Search for the cell housing the specified text and yield its (X, Y) center coordinate. 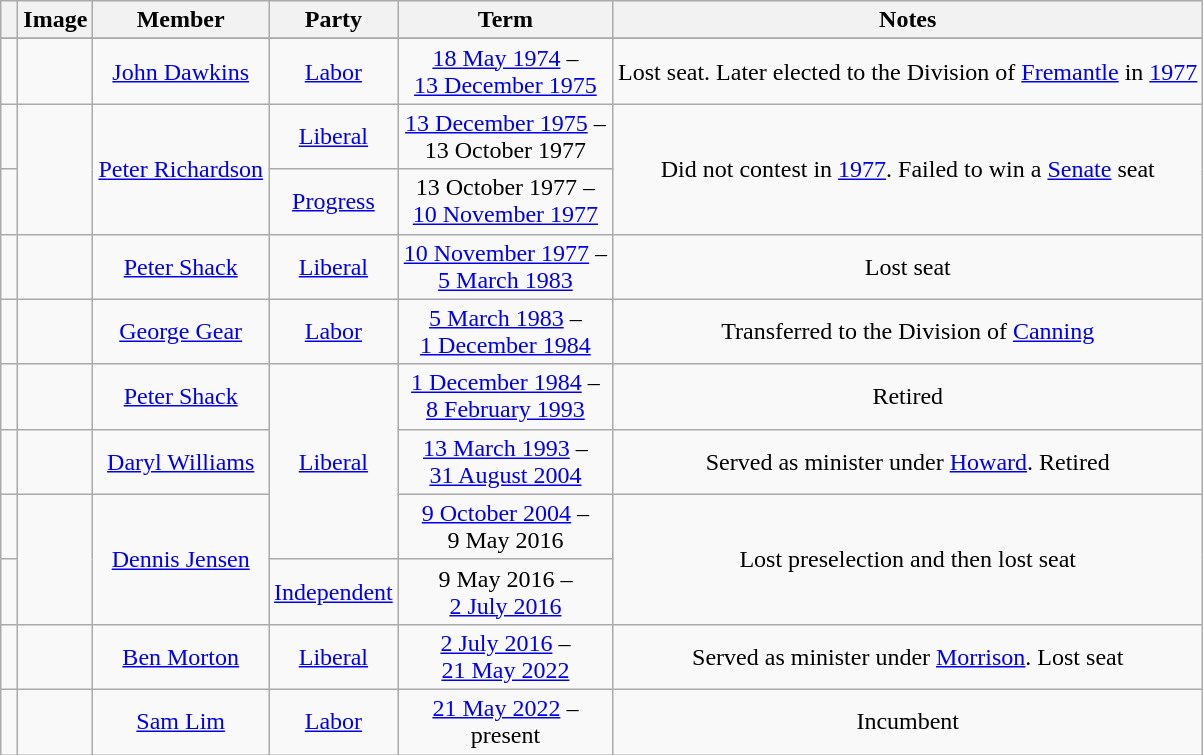
9 October 2004 –9 May 2016 (505, 526)
Independent (334, 592)
5 March 1983 –1 December 1984 (505, 332)
Progress (334, 202)
Member (181, 20)
Did not contest in 1977. Failed to win a Senate seat (908, 169)
George Gear (181, 332)
13 October 1977 –10 November 1977 (505, 202)
Term (505, 20)
Dennis Jensen (181, 559)
Daryl Williams (181, 462)
2 July 2016 –21 May 2022 (505, 656)
9 May 2016 –2 July 2016 (505, 592)
Peter Richardson (181, 169)
13 December 1975 –13 October 1977 (505, 136)
10 November 1977 –5 March 1983 (505, 266)
18 May 1974 –13 December 1975 (505, 72)
John Dawkins (181, 72)
Served as minister under Morrison. Lost seat (908, 656)
Ben Morton (181, 656)
Sam Lim (181, 722)
Retired (908, 396)
1 December 1984 –8 February 1993 (505, 396)
Transferred to the Division of Canning (908, 332)
Image (56, 20)
Notes (908, 20)
21 May 2022 –present (505, 722)
Lost seat. Later elected to the Division of Fremantle in 1977 (908, 72)
Lost preselection and then lost seat (908, 559)
13 March 1993 –31 August 2004 (505, 462)
Lost seat (908, 266)
Party (334, 20)
Incumbent (908, 722)
Served as minister under Howard. Retired (908, 462)
